Provide the [X, Y] coordinate of the cell's center where the given text is located.  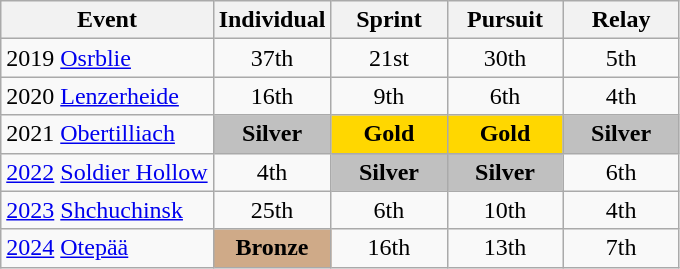
25th [272, 210]
10th [505, 210]
Relay [621, 20]
Bronze [272, 248]
2022 Soldier Hollow [107, 172]
2020 Lenzerheide [107, 96]
13th [505, 248]
9th [389, 96]
Event [107, 20]
21st [389, 58]
Pursuit [505, 20]
Individual [272, 20]
37th [272, 58]
Sprint [389, 20]
2019 Osrblie [107, 58]
30th [505, 58]
2021 Obertilliach [107, 134]
2023 Shchuchinsk [107, 210]
7th [621, 248]
2024 Otepää [107, 248]
5th [621, 58]
